Pinpoint the cell where the given text exists, returning its (x, y) midpoint coordinate. 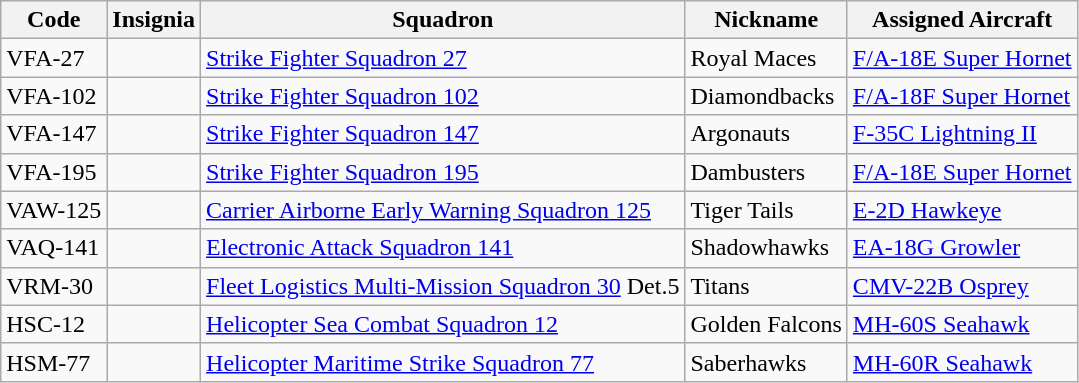
VAQ-141 (54, 248)
E-2D Hawkeye (962, 210)
Squadron (443, 20)
VRM-30 (54, 286)
HSC-12 (54, 324)
F-35C Lightning II (962, 134)
Nickname (766, 20)
Fleet Logistics Multi-Mission Squadron 30 Det.5 (443, 286)
VFA-195 (54, 172)
Strike Fighter Squadron 147 (443, 134)
Saberhawks (766, 362)
Helicopter Maritime Strike Squadron 77 (443, 362)
Strike Fighter Squadron 27 (443, 58)
Assigned Aircraft (962, 20)
Strike Fighter Squadron 195 (443, 172)
Helicopter Sea Combat Squadron 12 (443, 324)
Royal Maces (766, 58)
Diamondbacks (766, 96)
Electronic Attack Squadron 141 (443, 248)
VAW-125 (54, 210)
EA-18G Growler (962, 248)
Insignia (154, 20)
MH-60S Seahawk (962, 324)
Dambusters (766, 172)
VFA-147 (54, 134)
Shadowhawks (766, 248)
HSM-77 (54, 362)
Strike Fighter Squadron 102 (443, 96)
Titans (766, 286)
Tiger Tails (766, 210)
VFA-27 (54, 58)
Golden Falcons (766, 324)
MH-60R Seahawk (962, 362)
F/A-18F Super Hornet (962, 96)
Argonauts (766, 134)
Code (54, 20)
Carrier Airborne Early Warning Squadron 125 (443, 210)
VFA-102 (54, 96)
CMV-22B Osprey (962, 286)
